Extract the [X, Y] coordinate from the center of the cell holding the provided text.  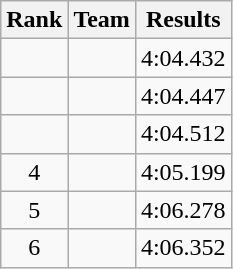
4:06.352 [183, 248]
4:04.432 [183, 58]
4:06.278 [183, 210]
Team [102, 20]
6 [34, 248]
Rank [34, 20]
4:05.199 [183, 172]
Results [183, 20]
4:04.447 [183, 96]
5 [34, 210]
4:04.512 [183, 134]
4 [34, 172]
